Determine the (x, y) coordinate at the center of the cell enclosing the given text.  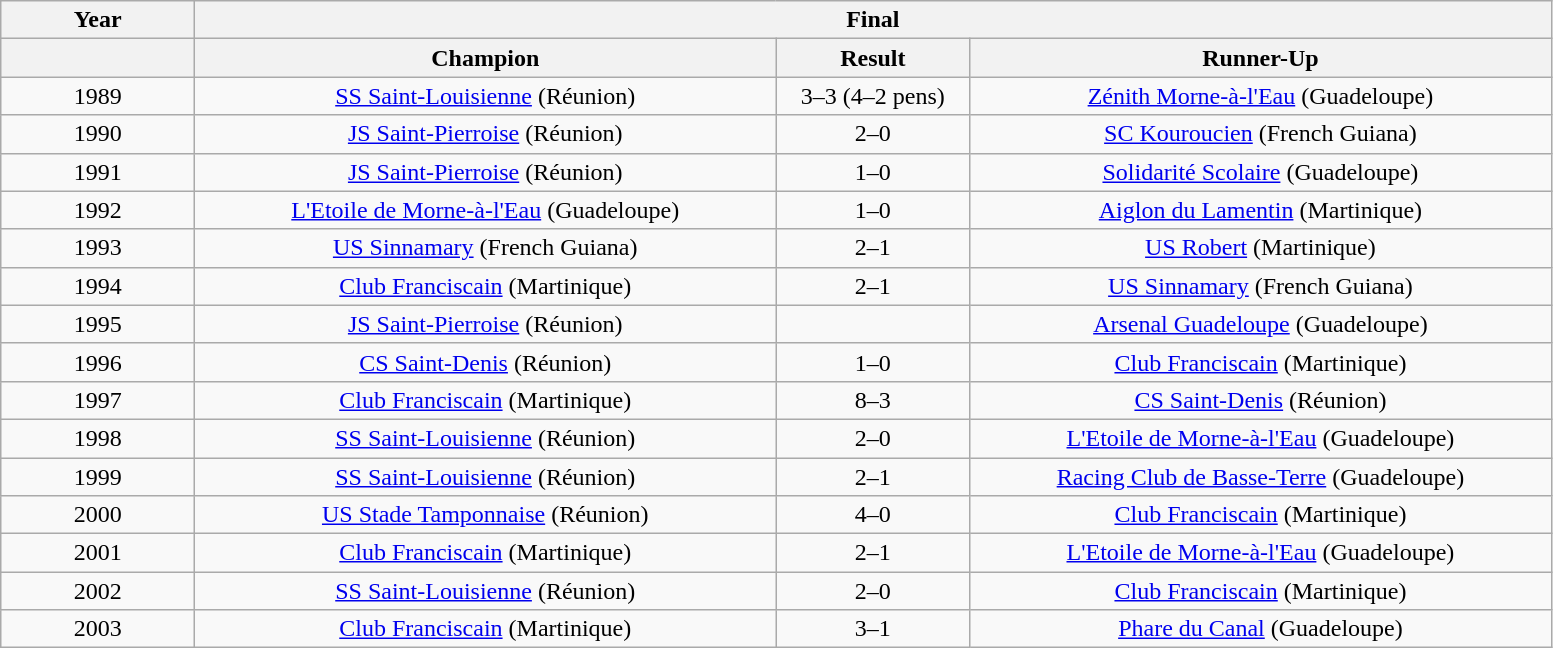
Champion (486, 58)
8–3 (873, 400)
1990 (98, 134)
4–0 (873, 515)
Aiglon du Lamentin (Martinique) (1260, 210)
1997 (98, 400)
Zénith Morne-à-l'Eau (Guadeloupe) (1260, 96)
Arsenal Guadeloupe (Guadeloupe) (1260, 324)
US Robert (Martinique) (1260, 248)
1992 (98, 210)
1993 (98, 248)
Runner-Up (1260, 58)
2001 (98, 553)
1998 (98, 438)
3–1 (873, 629)
Final (874, 20)
1991 (98, 172)
1995 (98, 324)
1999 (98, 477)
Racing Club de Basse-Terre (Guadeloupe) (1260, 477)
US Stade Tamponnaise (Réunion) (486, 515)
SC Kouroucien (French Guiana) (1260, 134)
1989 (98, 96)
Solidarité Scolaire (Guadeloupe) (1260, 172)
3–3 (4–2 pens) (873, 96)
1996 (98, 362)
Phare du Canal (Guadeloupe) (1260, 629)
Result (873, 58)
2003 (98, 629)
2002 (98, 591)
Year (98, 20)
2000 (98, 515)
1994 (98, 286)
